Return (x, y) of the center of cell containing provided text 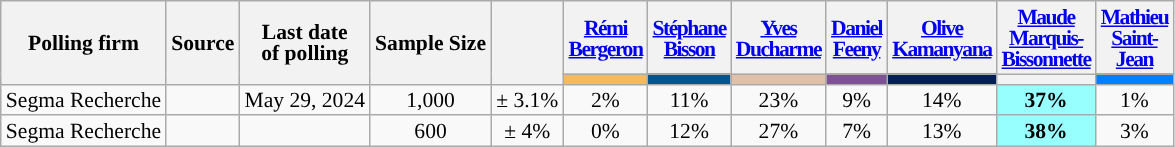
± 3.1% (527, 100)
38% (1046, 132)
Mathieu Saint-Jean (1135, 38)
Source (202, 42)
Last dateof polling (304, 42)
2% (605, 100)
Olive Kamanyana (942, 38)
14% (942, 100)
1% (1135, 100)
0% (605, 132)
Daniel Feeny (856, 38)
Yves Ducharme (778, 38)
13% (942, 132)
23% (778, 100)
Maude Marquis-Bissonnette (1046, 38)
1,000 (430, 100)
27% (778, 132)
600 (430, 132)
Rémi Bergeron (605, 38)
Polling firm (84, 42)
12% (688, 132)
9% (856, 100)
37% (1046, 100)
± 4% (527, 132)
Stéphane Bisson (688, 38)
Sample Size (430, 42)
May 29, 2024 (304, 100)
11% (688, 100)
7% (856, 132)
3% (1135, 132)
